For the text-containing cell, return its midpoint in (x, y) coordinate format. 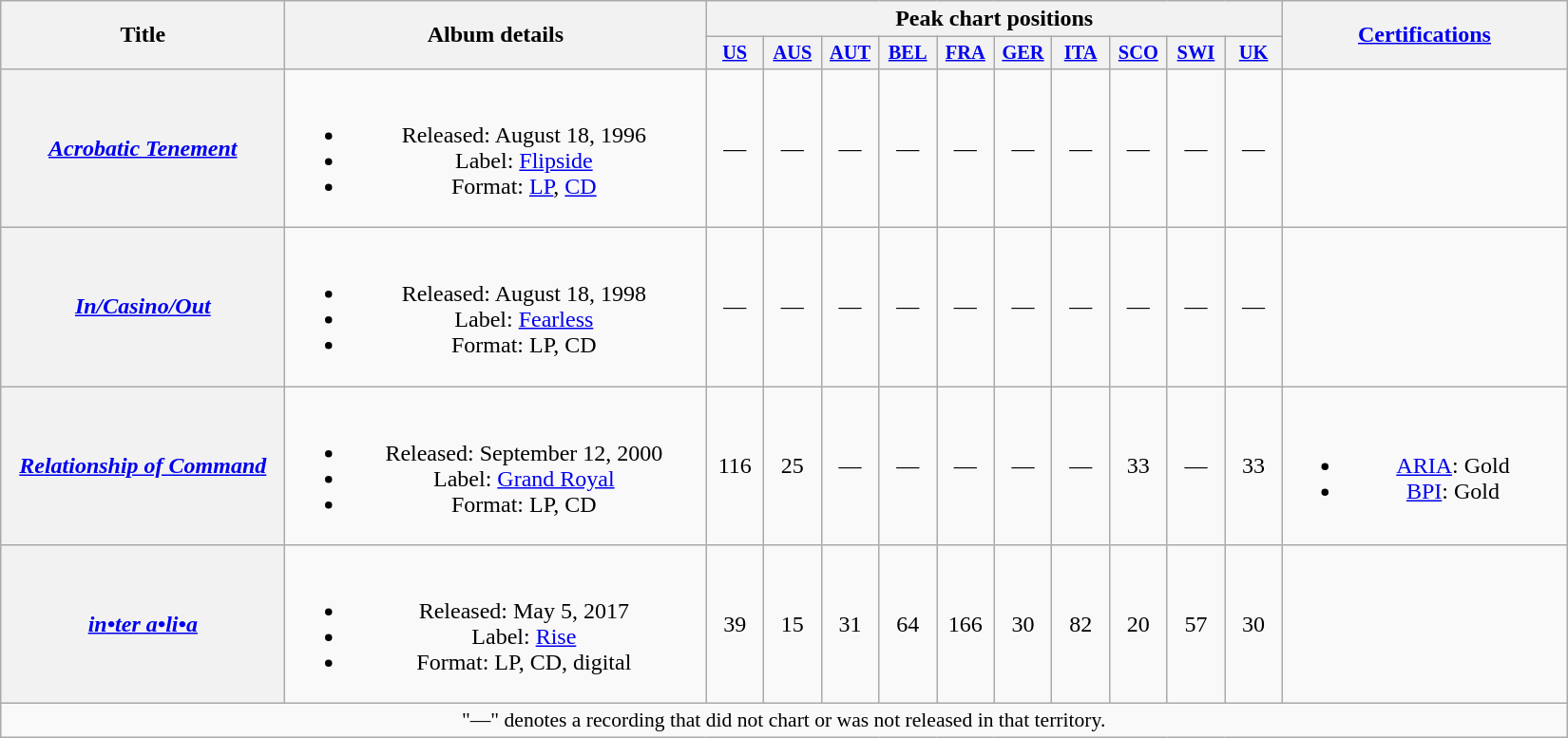
57 (1195, 625)
15 (793, 625)
166 (966, 625)
US (736, 53)
Released: August 18, 1998Label: FearlessFormat: LP, CD (496, 308)
"—" denotes a recording that did not chart or was not released in that territory. (784, 721)
In/Casino/Out (143, 308)
Title (143, 35)
116 (736, 465)
Relationship of Command (143, 465)
ITA (1081, 53)
in•ter a•li•a (143, 625)
AUT (850, 53)
39 (736, 625)
Certifications (1424, 35)
BEL (908, 53)
20 (1138, 625)
SWI (1195, 53)
Released: May 5, 2017Label: RiseFormat: LP, CD, digital (496, 625)
Released: September 12, 2000Label: Grand RoyalFormat: LP, CD (496, 465)
Album details (496, 35)
SCO (1138, 53)
Peak chart positions (994, 19)
UK (1254, 53)
82 (1081, 625)
Acrobatic Tenement (143, 148)
FRA (966, 53)
AUS (793, 53)
GER (1023, 53)
64 (908, 625)
31 (850, 625)
Released: August 18, 1996Label: FlipsideFormat: LP, CD (496, 148)
25 (793, 465)
ARIA: GoldBPI: Gold (1424, 465)
